Search for the cell housing the specified text and yield its (x, y) center coordinate. 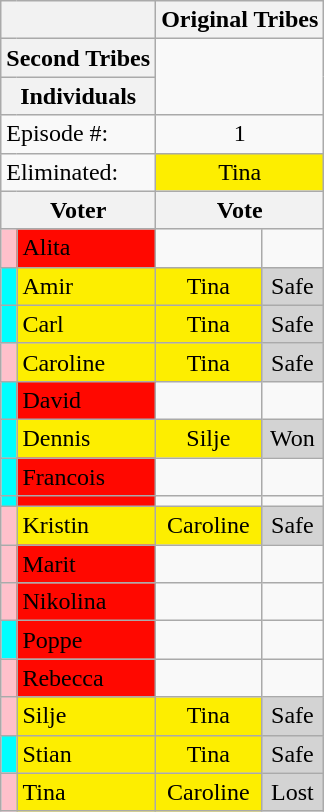
David (86, 400)
Carl (86, 324)
1 (240, 134)
Rebecca (86, 678)
Marit (86, 564)
Amir (86, 286)
Stian (86, 754)
Vote (240, 210)
Eliminated: (78, 172)
Won (292, 438)
Alita (86, 248)
Nikolina (86, 602)
Dennis (86, 438)
Kristin (86, 526)
Episode #: (78, 134)
Francois (86, 477)
Second Tribes (78, 58)
Original Tribes (240, 20)
Individuals (78, 96)
Poppe (86, 640)
Lost (292, 792)
Voter (78, 210)
